Locate the cell with the specified text and output its (X, Y) center coordinate. 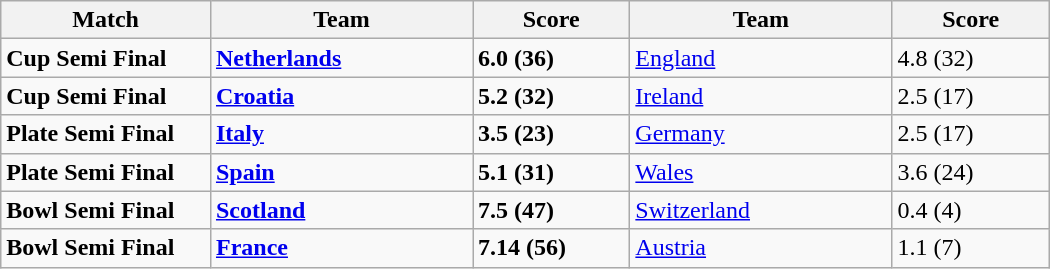
Scotland (341, 210)
Match (106, 20)
Croatia (341, 96)
Italy (341, 134)
4.8 (32) (970, 58)
5.2 (32) (552, 96)
England (761, 58)
Switzerland (761, 210)
3.6 (24) (970, 172)
France (341, 248)
Germany (761, 134)
7.5 (47) (552, 210)
Netherlands (341, 58)
Austria (761, 248)
6.0 (36) (552, 58)
5.1 (31) (552, 172)
Ireland (761, 96)
0.4 (4) (970, 210)
1.1 (7) (970, 248)
Wales (761, 172)
3.5 (23) (552, 134)
7.14 (56) (552, 248)
Spain (341, 172)
